For the text-containing cell, return its midpoint in [x, y] coordinate format. 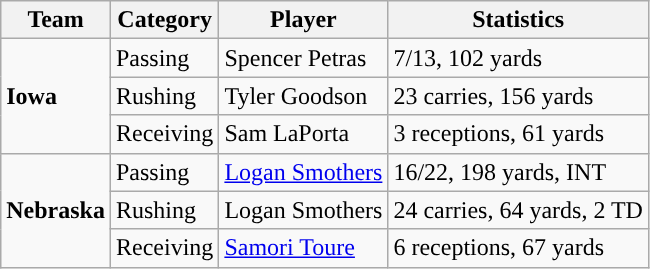
Player [304, 20]
Iowa [56, 96]
Samori Toure [304, 248]
7/13, 102 yards [518, 58]
24 carries, 64 yards, 2 TD [518, 210]
Nebraska [56, 210]
6 receptions, 67 yards [518, 248]
23 carries, 156 yards [518, 96]
Category [164, 20]
Sam LaPorta [304, 134]
3 receptions, 61 yards [518, 134]
Spencer Petras [304, 58]
Tyler Goodson [304, 96]
16/22, 198 yards, INT [518, 172]
Statistics [518, 20]
Team [56, 20]
